Provide the (X, Y) coordinate of the cell's center where the given text is located.  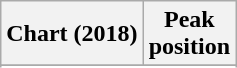
Peakposition (189, 34)
Chart (2018) (72, 34)
